Pinpoint the cell where the given text exists, returning its (X, Y) midpoint coordinate. 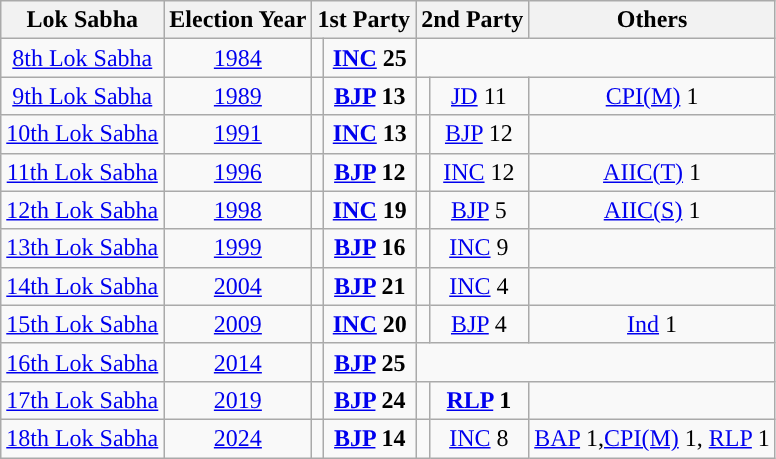
BJP 4 (479, 324)
17th Lok Sabha (82, 400)
AIIC(T) 1 (652, 172)
1996 (238, 172)
Lok Sabha (82, 20)
2004 (238, 286)
16th Lok Sabha (82, 362)
1991 (238, 134)
Election Year (238, 20)
1989 (238, 96)
BJP 16 (370, 248)
BAP 1,CPI(M) 1, RLP 1 (652, 438)
INC 13 (370, 134)
1984 (238, 58)
BJP 13 (370, 96)
15th Lok Sabha (82, 324)
INC 12 (479, 172)
INC 19 (370, 210)
BJP 25 (370, 362)
JD 11 (479, 96)
Others (652, 20)
BJP 21 (370, 286)
11th Lok Sabha (82, 172)
AIIC(S) 1 (652, 210)
INC 25 (370, 58)
INC 8 (479, 438)
9th Lok Sabha (82, 96)
18th Lok Sabha (82, 438)
8th Lok Sabha (82, 58)
1998 (238, 210)
2009 (238, 324)
RLP 1 (479, 400)
BJP 14 (370, 438)
2024 (238, 438)
13th Lok Sabha (82, 248)
1999 (238, 248)
2nd Party (472, 20)
2019 (238, 400)
Ind 1 (652, 324)
BJP 5 (479, 210)
CPI(M) 1 (652, 96)
BJP 24 (370, 400)
INC 9 (479, 248)
14th Lok Sabha (82, 286)
INC 20 (370, 324)
1st Party (364, 20)
INC 4 (479, 286)
12th Lok Sabha (82, 210)
10th Lok Sabha (82, 134)
2014 (238, 362)
